Scan for the cell matching the given text and deliver its [x, y] coordinate at center. 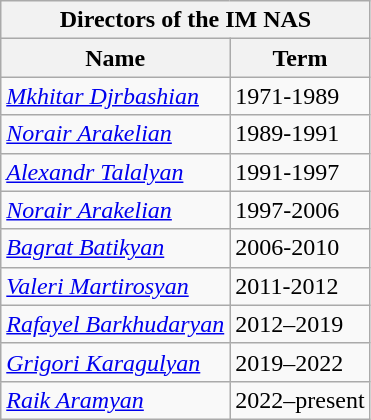
2012–2019 [300, 324]
1991-1997 [300, 172]
2019–2022 [300, 362]
Bagrat Batikyan [116, 248]
Raik Aramyan [116, 400]
2006-2010 [300, 248]
Valeri Martirosyan [116, 286]
1971-1989 [300, 96]
Mkhitar Djrbashian [116, 96]
2022–present [300, 400]
1989-1991 [300, 134]
1997-2006 [300, 210]
Rafayel Barkhudaryan [116, 324]
Grigori Karagulyan [116, 362]
Term [300, 58]
Name [116, 58]
Directors of the IM NAS [186, 20]
Alexandr Talalyan [116, 172]
2011-2012 [300, 286]
